Output the [x, y] coordinate of the center of the cell containing the given text.  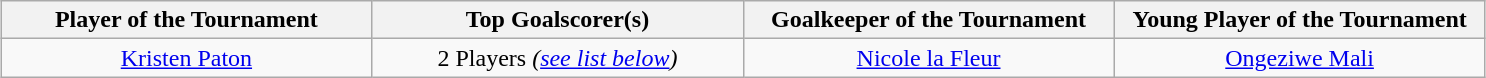
Ongeziwe Mali [1300, 58]
Player of the Tournament [186, 20]
Nicole la Fleur [928, 58]
Goalkeeper of the Tournament [928, 20]
Young Player of the Tournament [1300, 20]
2 Players (see list below) [558, 58]
Top Goalscorer(s) [558, 20]
Kristen Paton [186, 58]
